Output the [X, Y] coordinate of the center of the cell containing the given text.  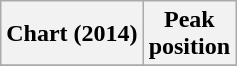
Peakposition [189, 34]
Chart (2014) [72, 34]
